Find where the given text appears and provide that cell's center as [X, Y] coordinate. 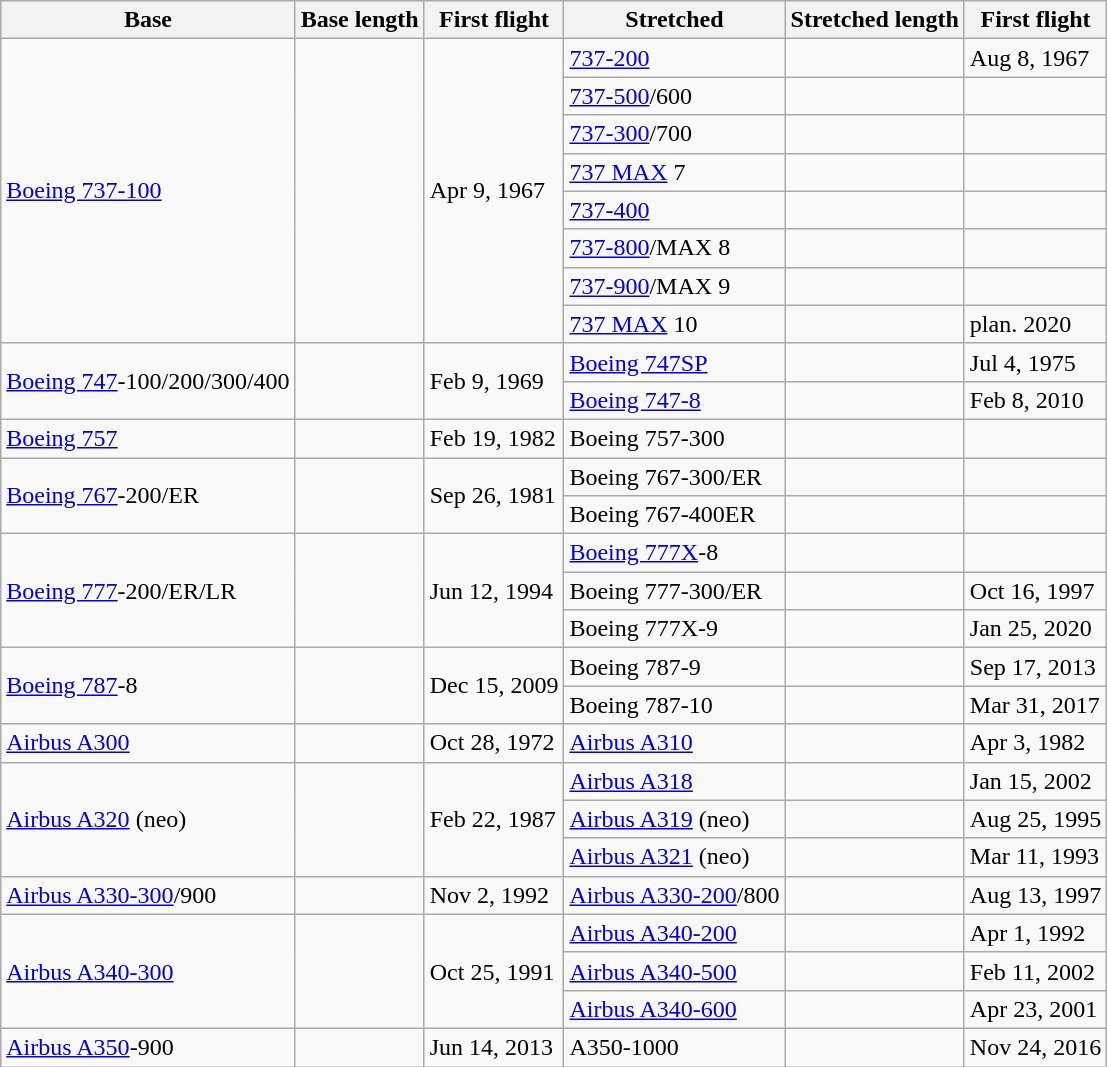
Stretched [674, 20]
Feb 9, 1969 [494, 381]
Boeing 757-300 [674, 438]
Airbus A340-500 [674, 971]
Base [148, 20]
Boeing 757 [148, 438]
Airbus A319 (neo) [674, 819]
Dec 15, 2009 [494, 686]
A350-1000 [674, 1047]
Airbus A330-300/900 [148, 895]
Airbus A318 [674, 781]
Feb 11, 2002 [1035, 971]
737-500/600 [674, 96]
Sep 26, 1981 [494, 496]
Boeing 787-8 [148, 686]
Boeing 767-300/ER [674, 477]
Apr 3, 1982 [1035, 743]
Boeing 777-300/ER [674, 591]
737-200 [674, 58]
Aug 13, 1997 [1035, 895]
Boeing 767-200/ER [148, 496]
Sep 17, 2013 [1035, 667]
Boeing 767-400ER [674, 515]
Boeing 777X-8 [674, 553]
737-900/MAX 9 [674, 286]
Boeing 747-8 [674, 400]
Jun 14, 2013 [494, 1047]
Boeing 777X-9 [674, 629]
Jan 25, 2020 [1035, 629]
Boeing 737-100 [148, 191]
Oct 28, 1972 [494, 743]
737-800/MAX 8 [674, 248]
Apr 23, 2001 [1035, 1009]
Nov 2, 1992 [494, 895]
Jun 12, 1994 [494, 591]
Apr 9, 1967 [494, 191]
737 MAX 7 [674, 172]
Airbus A340-600 [674, 1009]
Airbus A300 [148, 743]
Feb 19, 1982 [494, 438]
Jan 15, 2002 [1035, 781]
Base length [360, 20]
Feb 8, 2010 [1035, 400]
Airbus A330-200/800 [674, 895]
Airbus A320 (neo) [148, 819]
Airbus A340-300 [148, 971]
737-400 [674, 210]
Boeing 777-200/ER/LR [148, 591]
Aug 8, 1967 [1035, 58]
Airbus A350-900 [148, 1047]
Mar 11, 1993 [1035, 857]
Mar 31, 2017 [1035, 705]
Aug 25, 1995 [1035, 819]
Oct 25, 1991 [494, 971]
737 MAX 10 [674, 324]
Boeing 787-9 [674, 667]
Airbus A321 (neo) [674, 857]
737-300/700 [674, 134]
Nov 24, 2016 [1035, 1047]
Feb 22, 1987 [494, 819]
Apr 1, 1992 [1035, 933]
Jul 4, 1975 [1035, 362]
plan. 2020 [1035, 324]
Boeing 747SP [674, 362]
Oct 16, 1997 [1035, 591]
Airbus A340-200 [674, 933]
Boeing 747-100/200/300/400 [148, 381]
Airbus A310 [674, 743]
Stretched length [874, 20]
Boeing 787-10 [674, 705]
